Locate the cell with the specified text and output its [x, y] center coordinate. 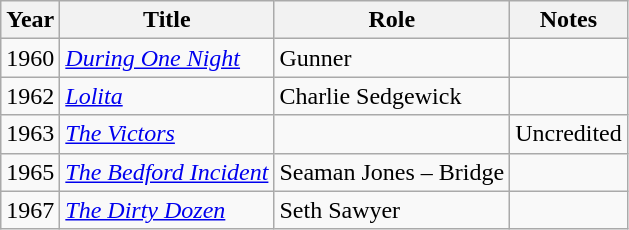
Role [392, 20]
Seth Sawyer [392, 210]
Uncredited [569, 134]
Charlie Sedgewick [392, 96]
1960 [30, 58]
1963 [30, 134]
1965 [30, 172]
Notes [569, 20]
1967 [30, 210]
1962 [30, 96]
Gunner [392, 58]
Lolita [167, 96]
Seaman Jones – Bridge [392, 172]
Year [30, 20]
During One Night [167, 58]
Title [167, 20]
The Dirty Dozen [167, 210]
The Victors [167, 134]
The Bedford Incident [167, 172]
